Scan for the cell matching the given text and deliver its (X, Y) coordinate at center. 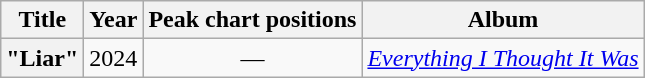
Peak chart positions (252, 20)
Title (42, 20)
Year (114, 20)
Album (503, 20)
Everything I Thought It Was (503, 58)
"Liar" (42, 58)
2024 (114, 58)
— (252, 58)
